Return [X, Y] of the center of cell containing provided text 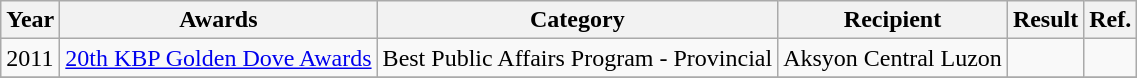
2011 [30, 58]
Aksyon Central Luzon [893, 58]
20th KBP Golden Dove Awards [218, 58]
Best Public Affairs Program - Provincial [578, 58]
Category [578, 20]
Ref. [1110, 20]
Recipient [893, 20]
Year [30, 20]
Awards [218, 20]
Result [1045, 20]
